Scan for the cell matching the given text and deliver its (X, Y) coordinate at center. 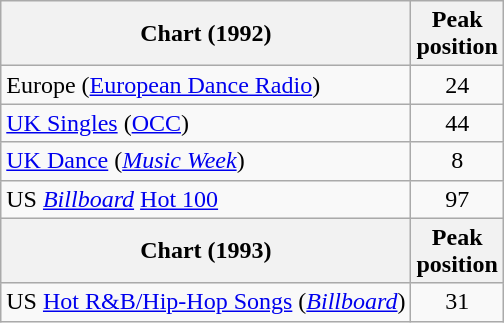
UK Singles (OCC) (206, 123)
Chart (1993) (206, 250)
97 (457, 199)
Chart (1992) (206, 34)
US Billboard Hot 100 (206, 199)
UK Dance (Music Week) (206, 161)
US Hot R&B/Hip-Hop Songs (Billboard) (206, 302)
44 (457, 123)
31 (457, 302)
24 (457, 85)
8 (457, 161)
Europe (European Dance Radio) (206, 85)
